Identify which cell holds the provided text, then report its (X, Y) central coordinate. 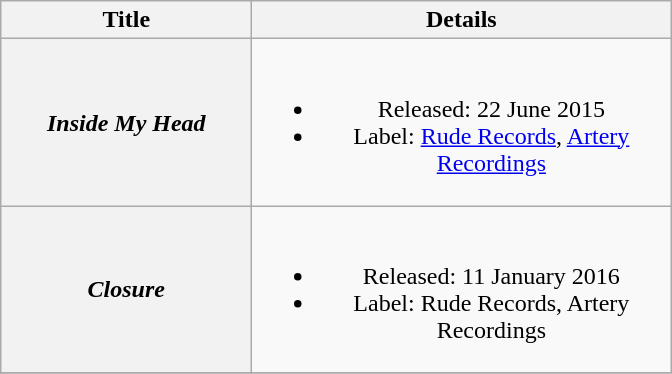
Released: 22 June 2015Label: Rude Records, Artery Recordings (462, 122)
Released: 11 January 2016Label: Rude Records, Artery Recordings (462, 290)
Title (126, 20)
Closure (126, 290)
Details (462, 20)
Inside My Head (126, 122)
